Return [X, Y] of the center of cell containing provided text 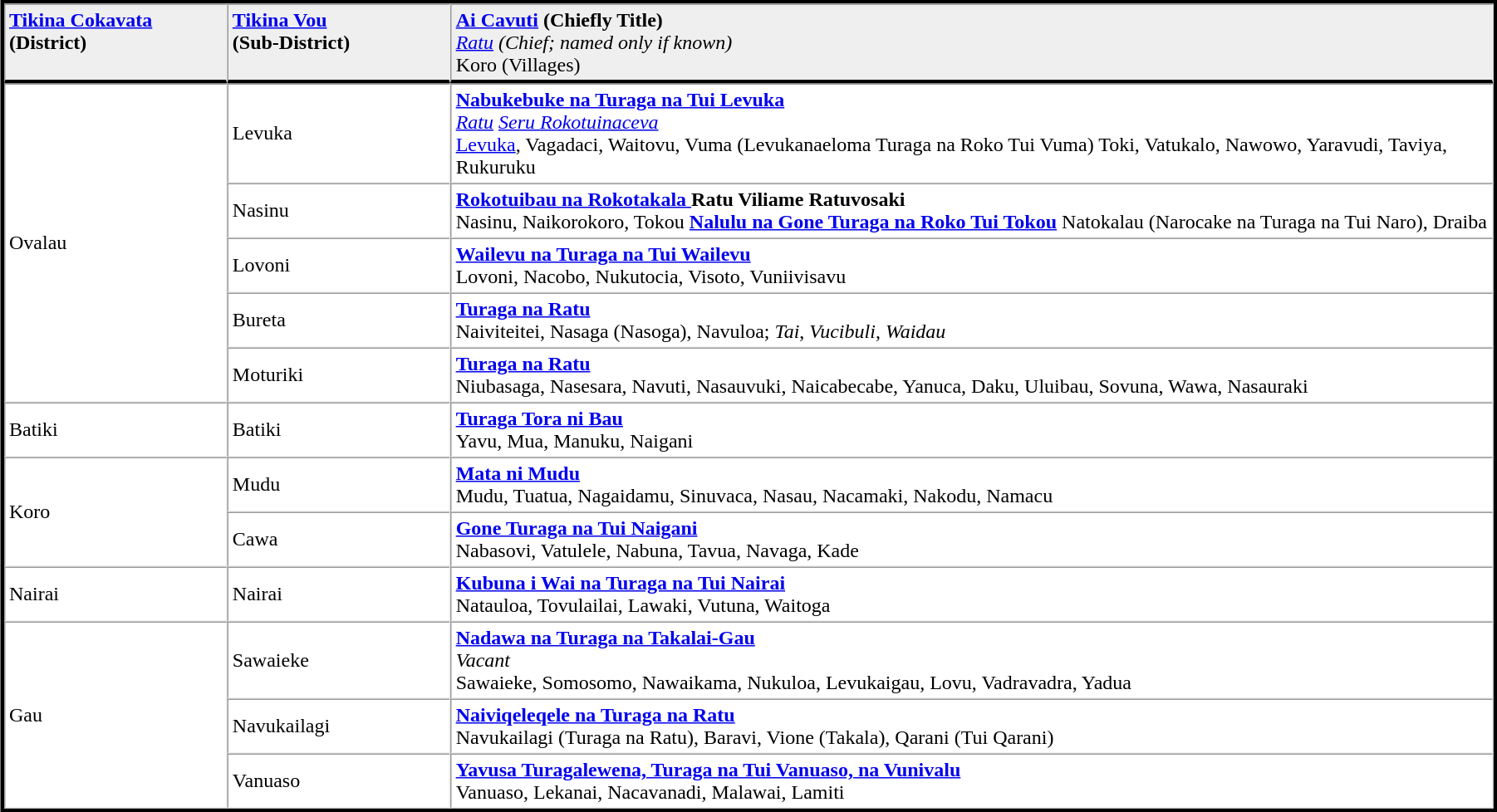
Bureta [339, 320]
Navukailagi [339, 726]
Turaga na RatuNaiviteitei, Nasaga (Nasoga), Navuloa; Tai, Vucibuli, Waidau [972, 320]
Turaga Tora ni BauYavu, Mua, Manuku, Naigani [972, 429]
Kubuna i Wai na Turaga na Tui NairaiNatauloa, Tovulailai, Lawaki, Vutuna, Waitoga [972, 594]
Cawa [339, 539]
Gau [116, 714]
Levuka [339, 133]
Tikina Vou(Sub-District) [339, 43]
Nasinu [339, 210]
Nadawa na Turaga na Takalai-GauVacantSawaieke, Somosomo, Nawaikama, Nukuloa, Levukaigau, Lovu, Vadravadra, Yadua [972, 659]
Lovoni [339, 265]
Naiviqeleqele na Turaga na RatuNavukailagi (Turaga na Ratu), Baravi, Vione (Takala), Qarani (Tui Qarani) [972, 726]
Koro [116, 511]
Turaga na RatuNiubasaga, Nasesara, Navuti, Nasauvuki, Naicabecabe, Yanuca, Daku, Uluibau, Sovuna, Wawa, Nasauraki [972, 374]
Vanuaso [339, 781]
Tikina Cokavata(District) [116, 43]
Ovalau [116, 242]
Moturiki [339, 374]
Mata ni MuduMudu, Tuatua, Nagaidamu, Sinuvaca, Nasau, Nacamaki, Nakodu, Namacu [972, 484]
Ai Cavuti (Chiefly Title)Ratu (Chief; named only if known)Koro (Villages) [972, 43]
Gone Turaga na Tui NaiganiNabasovi, Vatulele, Nabuna, Tavua, Navaga, Kade [972, 539]
Wailevu na Turaga na Tui WailevuLovoni, Nacobo, Nukutocia, Visoto, Vuniivisavu [972, 265]
Mudu [339, 484]
Sawaieke [339, 659]
Yavusa Turagalewena, Turaga na Tui Vanuaso, na VunivaluVanuaso, Lekanai, Nacavanadi, Malawai, Lamiti [972, 781]
